Scan for the cell matching the given text and deliver its (X, Y) coordinate at center. 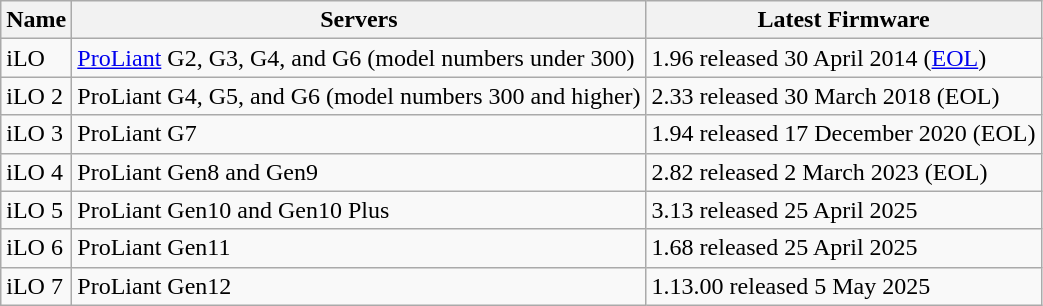
ProLiant G7 (359, 134)
ProLiant Gen8 and Gen9 (359, 172)
1.96 released 30 April 2014 (EOL) (844, 58)
ProLiant G4, G5, and G6 (model numbers 300 and higher) (359, 96)
Name (36, 20)
iLO 3 (36, 134)
1.13.00 released 5 May 2025 (844, 286)
ProLiant Gen11 (359, 248)
ProLiant Gen12 (359, 286)
2.33 released 30 March 2018 (EOL) (844, 96)
Servers (359, 20)
iLO 2 (36, 96)
ProLiant Gen10 and Gen10 Plus (359, 210)
Latest Firmware (844, 20)
1.68 released 25 April 2025 (844, 248)
1.94 released 17 December 2020 (EOL) (844, 134)
ProLiant G2, G3, G4, and G6 (model numbers under 300) (359, 58)
iLO 7 (36, 286)
iLO (36, 58)
iLO 6 (36, 248)
iLO 4 (36, 172)
3.13 released 25 April 2025 (844, 210)
iLO 5 (36, 210)
2.82 released 2 March 2023 (EOL) (844, 172)
